Detect which cell encompasses the target text, then output its [X, Y] center coordinate. 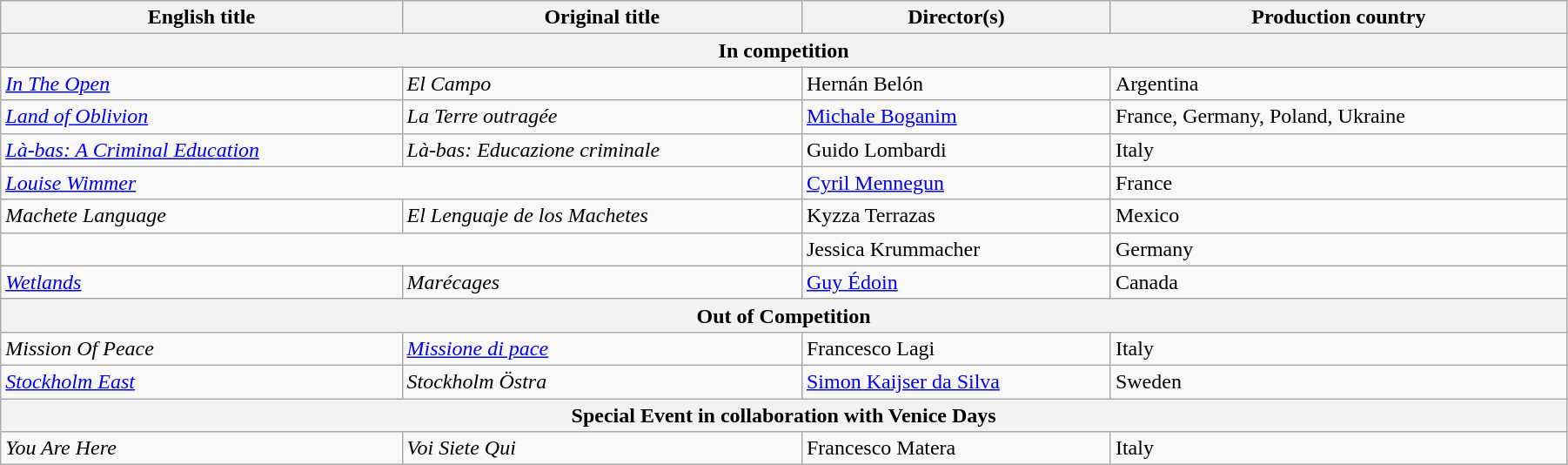
Argentina [1338, 84]
Out of Competition [784, 315]
Francesco Matera [955, 448]
France [1338, 183]
Stockholm Östra [602, 381]
Louise Wimmer [402, 183]
Stockholm East [202, 381]
Mission Of Peace [202, 348]
Original title [602, 17]
Germany [1338, 249]
You Are Here [202, 448]
Kyzza Terrazas [955, 216]
Director(s) [955, 17]
Voi Siete Qui [602, 448]
La Terre outragée [602, 117]
Là-bas: Educazione criminale [602, 150]
Simon Kaijser da Silva [955, 381]
In The Open [202, 84]
Hernán Belón [955, 84]
Francesco Lagi [955, 348]
Missione di pace [602, 348]
Michale Boganim [955, 117]
Wetlands [202, 282]
In competition [784, 51]
Sweden [1338, 381]
Production country [1338, 17]
Land of Oblivion [202, 117]
Canada [1338, 282]
Marécages [602, 282]
Guido Lombardi [955, 150]
Guy Édoin [955, 282]
El Campo [602, 84]
Là-bas: A Criminal Education [202, 150]
France, Germany, Poland, Ukraine [1338, 117]
El Lenguaje de los Machetes [602, 216]
English title [202, 17]
Mexico [1338, 216]
Machete Language [202, 216]
Cyril Mennegun [955, 183]
Jessica Krummacher [955, 249]
Special Event in collaboration with Venice Days [784, 415]
